Find where the given text appears and provide that cell's center as (X, Y) coordinate. 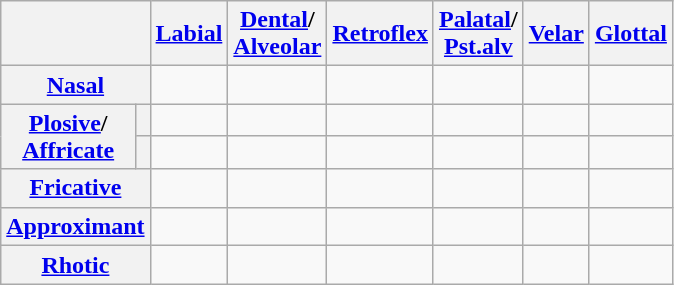
Dental/Alveolar (278, 34)
Approximant (76, 226)
Palatal/Pst.alv (478, 34)
Plosive/Affricate (68, 136)
Velar (556, 34)
Labial (189, 34)
Nasal (76, 85)
Retroflex (380, 34)
Glottal (630, 34)
Fricative (76, 188)
Rhotic (76, 265)
⠀ (278, 265)
